Find where the given text appears and provide that cell's center as [x, y] coordinate. 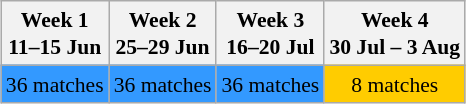
Week 225–29 Jun [163, 33]
Week 430 Jul – 3 Aug [394, 33]
Week 316–20 Jul [270, 33]
Week 111–15 Jun [55, 33]
8 matches [394, 84]
